Output the (X, Y) coordinate of the center of the cell containing the given text.  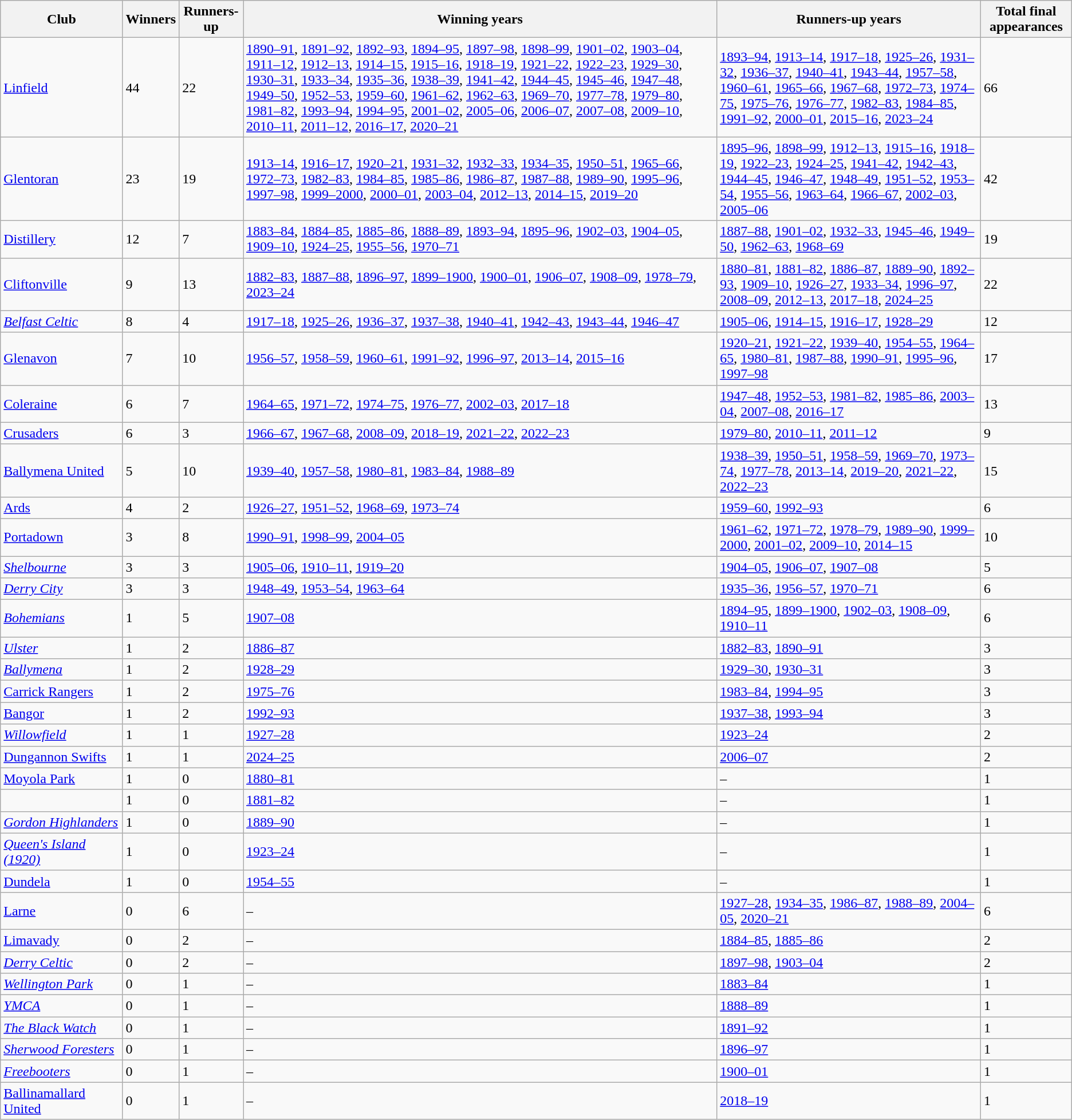
Cliftonville (62, 284)
Belfast Celtic (62, 321)
1886–87 (480, 648)
1905–06, 1914–15, 1916–17, 1928–29 (849, 321)
2018–19 (849, 1101)
1917–18, 1925–26, 1936–37, 1937–38, 1940–41, 1942–43, 1943–44, 1946–47 (480, 321)
Freebooters (62, 1071)
1926–27, 1951–52, 1968–69, 1973–74 (480, 508)
44 (151, 87)
1907–08 (480, 619)
Gordon Highlanders (62, 822)
Glenavon (62, 359)
1927–28, 1934–35, 1986–87, 1988–89, 2004–05, 2020–21 (849, 911)
Glentoran (62, 179)
42 (1026, 179)
1887–88, 1901–02, 1932–33, 1945–46, 1949–50, 1962–63, 1968–69 (849, 239)
1920–21, 1921–22, 1939–40, 1954–55, 1964–65, 1980–81, 1987–88, 1990–91, 1995–96, 1997–98 (849, 359)
1897–98, 1903–04 (849, 962)
Queen's Island (1920) (62, 851)
1896–97 (849, 1050)
Club (62, 19)
The Black Watch (62, 1028)
Carrick Rangers (62, 691)
Willowfield (62, 735)
1905–06, 1910–11, 1919–20 (480, 567)
1935–36, 1956–57, 1970–71 (849, 589)
1938–39, 1950–51, 1958–59, 1969–70, 1973–74, 1977–78, 2013–14, 2019–20, 2021–22, 2022–23 (849, 470)
1948–49, 1953–54, 1963–64 (480, 589)
Ballymena (62, 670)
1883–84, 1884–85, 1885–86, 1888–89, 1893–94, 1895–96, 1902–03, 1904–05, 1909–10, 1924–25, 1955–56, 1970–71 (480, 239)
Runners-up years (849, 19)
Runners-up (211, 19)
Ards (62, 508)
23 (151, 179)
Winning years (480, 19)
Total final appearances (1026, 19)
Moyola Park (62, 779)
1947–48, 1952–53, 1981–82, 1985–86, 2003–04, 2007–08, 2016–17 (849, 403)
Linfield (62, 87)
1990–91, 1998–99, 2004–05 (480, 537)
1880–81, 1881–82, 1886–87, 1889–90, 1892–93, 1909–10, 1926–27, 1933–34, 1996–97, 2008–09, 2012–13, 2017–18, 2024–25 (849, 284)
1956–57, 1958–59, 1960–61, 1991–92, 1996–97, 2013–14, 2015–16 (480, 359)
17 (1026, 359)
Ballymena United (62, 470)
1983–84, 1994–95 (849, 691)
1964–65, 1971–72, 1974–75, 1976–77, 2002–03, 2017–18 (480, 403)
Limavady (62, 940)
Dungannon Swifts (62, 757)
YMCA (62, 1006)
15 (1026, 470)
Sherwood Foresters (62, 1050)
1900–01 (849, 1071)
Derry City (62, 589)
66 (1026, 87)
1880–81 (480, 779)
1891–92 (849, 1028)
1883–84 (849, 984)
1928–29 (480, 670)
1894–95, 1899–1900, 1902–03, 1908–09, 1910–11 (849, 619)
Derry Celtic (62, 962)
Dundela (62, 881)
Wellington Park (62, 984)
Bohemians (62, 619)
1966–67, 1967–68, 2008–09, 2018–19, 2021–22, 2022–23 (480, 433)
Shelbourne (62, 567)
Bangor (62, 713)
1992–93 (480, 713)
1904–05, 1906–07, 1907–08 (849, 567)
2006–07 (849, 757)
1961–62, 1971–72, 1978–79, 1989–90, 1999–2000, 2001–02, 2009–10, 2014–15 (849, 537)
Coleraine (62, 403)
1959–60, 1992–93 (849, 508)
2024–25 (480, 757)
1979–80, 2010–11, 2011–12 (849, 433)
1927–28 (480, 735)
1937–38, 1993–94 (849, 713)
1929–30, 1930–31 (849, 670)
1975–76 (480, 691)
Larne (62, 911)
1882–83, 1890–91 (849, 648)
1882–83, 1887–88, 1896–97, 1899–1900, 1900–01, 1906–07, 1908–09, 1978–79, 2023–24 (480, 284)
Ulster (62, 648)
Distillery (62, 239)
Crusaders (62, 433)
Ballinamallard United (62, 1101)
Portadown (62, 537)
1939–40, 1957–58, 1980–81, 1983–84, 1988–89 (480, 470)
Winners (151, 19)
1888–89 (849, 1006)
1889–90 (480, 822)
1954–55 (480, 881)
1881–82 (480, 800)
1884–85, 1885–86 (849, 940)
